Locate the cell with the specified text and output its (x, y) center coordinate. 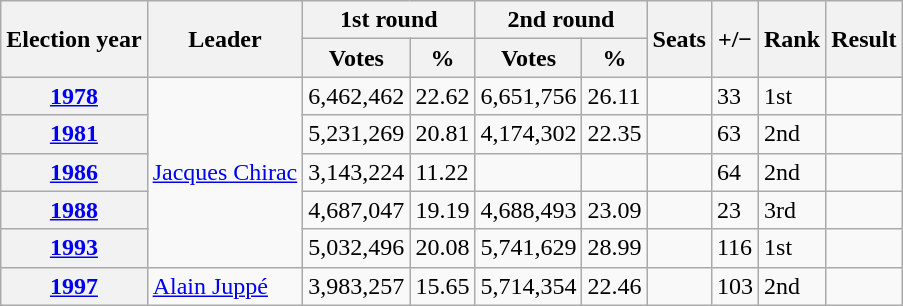
1981 (74, 134)
116 (734, 248)
20.81 (442, 134)
1993 (74, 248)
5,741,629 (528, 248)
3,983,257 (356, 286)
22.62 (442, 96)
15.65 (442, 286)
1997 (74, 286)
20.08 (442, 248)
4,688,493 (528, 210)
63 (734, 134)
Leader (225, 39)
Result (864, 39)
11.22 (442, 172)
1986 (74, 172)
23 (734, 210)
4,687,047 (356, 210)
5,231,269 (356, 134)
Alain Juppé (225, 286)
1978 (74, 96)
3rd (792, 210)
26.11 (614, 96)
28.99 (614, 248)
1st round (389, 20)
+/− (734, 39)
Seats (679, 39)
6,651,756 (528, 96)
64 (734, 172)
4,174,302 (528, 134)
3,143,224 (356, 172)
Jacques Chirac (225, 172)
1988 (74, 210)
5,714,354 (528, 286)
6,462,462 (356, 96)
5,032,496 (356, 248)
22.35 (614, 134)
33 (734, 96)
19.19 (442, 210)
Election year (74, 39)
22.46 (614, 286)
23.09 (614, 210)
2nd round (561, 20)
Rank (792, 39)
103 (734, 286)
